Search for the cell housing the specified text and yield its [X, Y] center coordinate. 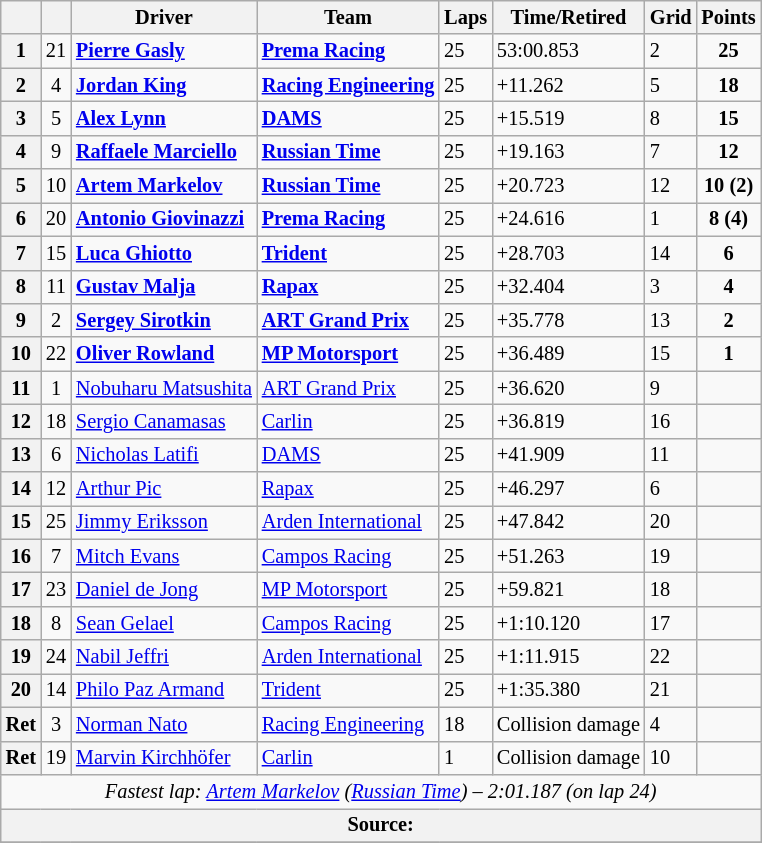
+36.620 [568, 388]
Nabil Jeffri [164, 657]
+15.519 [568, 118]
+47.842 [568, 522]
+1:10.120 [568, 623]
Artem Markelov [164, 186]
Jordan King [164, 85]
Points [729, 17]
Sean Gelael [164, 623]
+51.263 [568, 556]
+20.723 [568, 186]
8 (4) [729, 219]
+1:11.915 [568, 657]
10 (2) [729, 186]
Sergey Sirotkin [164, 320]
Norman Nato [164, 724]
Marvin Kirchhöfer [164, 758]
+1:35.380 [568, 690]
+11.262 [568, 85]
Source: [381, 825]
53:00.853 [568, 51]
+36.489 [568, 354]
Laps [466, 17]
Sergio Canamasas [164, 421]
Pierre Gasly [164, 51]
+41.909 [568, 455]
Alex Lynn [164, 118]
Grid [671, 17]
+19.163 [568, 152]
Nobuharu Matsushita [164, 388]
Nicholas Latifi [164, 455]
+32.404 [568, 287]
Team [348, 17]
+35.778 [568, 320]
+28.703 [568, 253]
Oliver Rowland [164, 354]
Philo Paz Armand [164, 690]
+59.821 [568, 589]
Luca Ghiotto [164, 253]
Fastest lap: Artem Markelov (Russian Time) – 2:01.187 (on lap 24) [381, 791]
23 [56, 589]
Gustav Malja [164, 287]
+36.819 [568, 421]
+46.297 [568, 489]
Daniel de Jong [164, 589]
24 [56, 657]
Mitch Evans [164, 556]
Jimmy Eriksson [164, 522]
Driver [164, 17]
Antonio Giovinazzi [164, 219]
Arthur Pic [164, 489]
+24.616 [568, 219]
Time/Retired [568, 17]
Raffaele Marciello [164, 152]
